Locate the cell with the specified text and output its (X, Y) center coordinate. 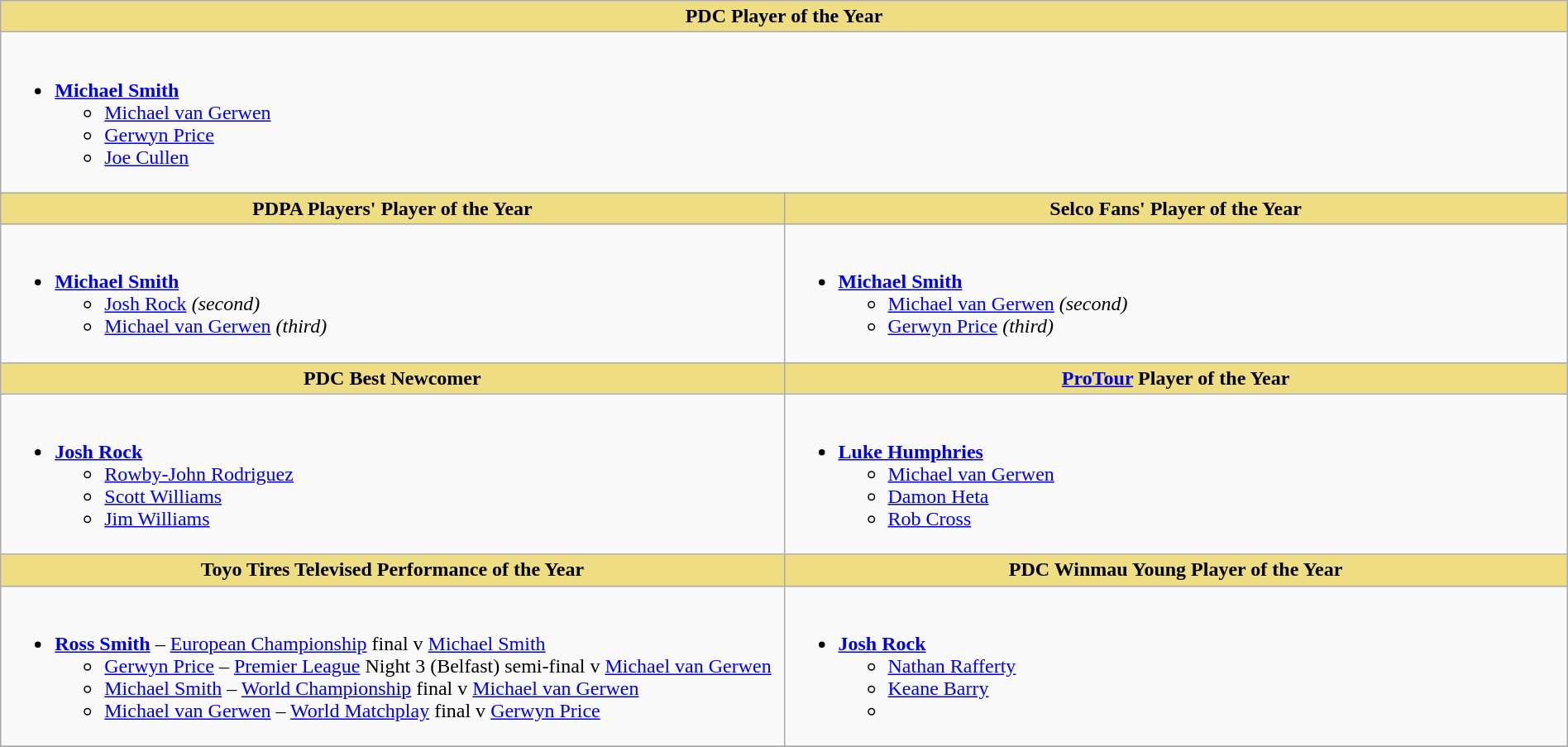
Josh RockNathan RaffertyKeane Barry (1176, 666)
Selco Fans' Player of the Year (1176, 208)
PDC Winmau Young Player of the Year (1176, 570)
ProTour Player of the Year (1176, 378)
PDPA Players' Player of the Year (392, 208)
PDC Player of the Year (784, 17)
Michael SmithJosh Rock (second)Michael van Gerwen (third) (392, 293)
Toyo Tires Televised Performance of the Year (392, 570)
Michael SmithMichael van Gerwen (second)Gerwyn Price (third) (1176, 293)
PDC Best Newcomer (392, 378)
Michael SmithMichael van GerwenGerwyn PriceJoe Cullen (784, 113)
Luke HumphriesMichael van GerwenDamon HetaRob Cross (1176, 474)
Josh RockRowby-John RodriguezScott WilliamsJim Williams (392, 474)
